Extract the [X, Y] coordinate from the center of the cell holding the provided text.  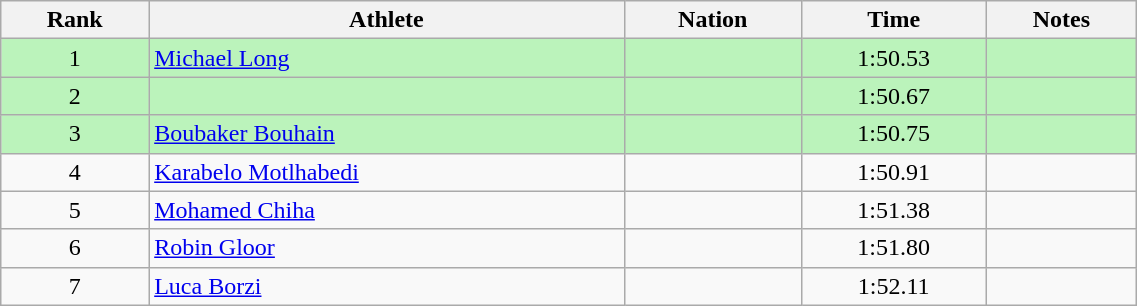
Mohamed Chiha [386, 210]
3 [75, 134]
1:50.53 [894, 58]
1:52.11 [894, 286]
1:50.67 [894, 96]
Time [894, 20]
Boubaker Bouhain [386, 134]
1 [75, 58]
5 [75, 210]
Karabelo Motlhabedi [386, 172]
Michael Long [386, 58]
1:51.38 [894, 210]
1:51.80 [894, 248]
Robin Gloor [386, 248]
6 [75, 248]
Notes [1062, 20]
1:50.75 [894, 134]
2 [75, 96]
Luca Borzi [386, 286]
Rank [75, 20]
1:50.91 [894, 172]
Nation [712, 20]
4 [75, 172]
Athlete [386, 20]
7 [75, 286]
